Detect which cell encompasses the target text, then output its [x, y] center coordinate. 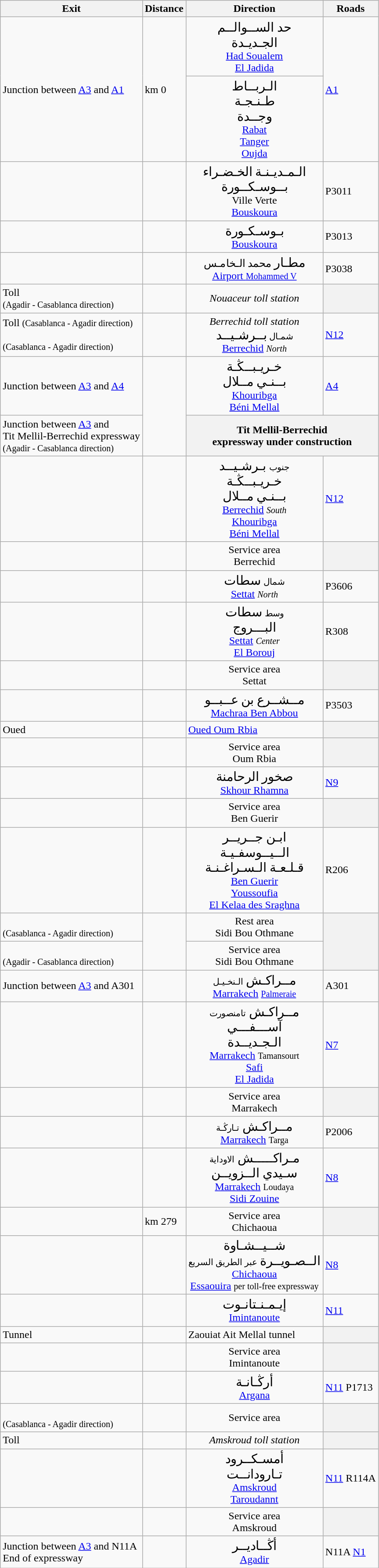
km 0 [164, 90]
N11A N1 [350, 1552]
Tunnel [71, 1334]
N11 R114A [350, 1478]
N9 [350, 782]
km 279 [164, 1221]
P3606 [350, 586]
N7 [350, 1045]
Junction between A3 and A1 [71, 90]
Oued [71, 730]
N11 P1713 [350, 1387]
Junction between A3 and A4 [71, 386]
الـمـديـنـة الخـضـراءبــوسـكــورةVille VerteBouskoura [254, 191]
A301 [350, 986]
Nouaceur toll station [254, 298]
N11 [350, 1311]
الـربــاططـنـجـةوجــدةRabatTangerOujda [254, 119]
Distance [164, 9]
Berrechid toll station شمـال بــرشـيــدBerrechid North [254, 335]
Junction between A3 andTit Mellil-Berrechid expressway(Agadir - Casablanca direction) [71, 435]
أمسـكــرود تـارودانــتAmskroudTaroudannt [254, 1478]
Service areaAmskroud [254, 1521]
Toll [71, 1440]
Direction [254, 9]
P2006 [350, 1133]
خـريـبــڭـة بــنـي مــلالKhouribgaBéni Mellal [254, 386]
مــراكـش الـنخـيـلMarrakech Palmeraie [254, 986]
Service areaSidi Bou Othmane [254, 956]
Service areaSettat [254, 675]
R206 [350, 870]
أرڭـانـةArgana [254, 1387]
Amskroud toll station [254, 1440]
Junction between A3 and N11AEnd of expressway [71, 1552]
بـوسـكـورةBouskoura [254, 236]
مــراكـش تـارڭـة Marrakech Targa [254, 1133]
جنوب بـرشـيــد خـريـبــڭـة بــنـي مــلالBerrechid SouthKhouribgaBéni Mellal [254, 499]
Rest areaSidi Bou Othmane [254, 927]
Toll (Casablanca - Agadir direction)(Casablanca - Agadir direction) [71, 335]
A1 [350, 90]
Service areaMarrakech [254, 1102]
Toll(Agadir - Casablanca direction) [71, 298]
Service areaOum Rbia [254, 752]
مطـار محمد الـخامـس Airport Mohammed V [254, 269]
Service area [254, 1418]
P3038 [350, 269]
Oued Oum Rbia [254, 730]
وسط سطاتالبـــروجSettat CenterEl Borouj [254, 632]
ابـن جــريــرالــيــوسفـيـةقـلـعـة الـسـراغـنـةBen GuerirYoussoufiaEl Kelaa des Sraghna [254, 870]
شمال سطاتSettat North [254, 586]
شــيــشـاوةالــصـويــرة عبر الطريق السريع ChichaouaEssaouira per toll-free expressway [254, 1265]
Exit [71, 9]
Service areaImintanoute [254, 1357]
Service areaBen Guerir [254, 813]
Zaouiat Ait Mellal tunnel [254, 1334]
مـراكـــــش الاودايةسـيدي الــزويــن Marrakech LoudayaSidi Zouine [254, 1177]
Junction between A3 and A301 [71, 986]
A4 [350, 386]
Tit Mellil-Berrechidexpressway under construction [282, 435]
صخور الرحامنةSkhour Rhamna [254, 782]
P3011 [350, 191]
R308 [350, 632]
(Agadir - Casablanca direction) [71, 956]
Roads [350, 9]
Service areaChichaoua [254, 1221]
إيـمـنـتانـوتImintanoute [254, 1311]
مــشــرع بن عــبــوMachraa Ben Abbou [254, 706]
P3013 [350, 236]
P3503 [350, 706]
مــراكـش تامنصورتآســـفـــيالـجـديــدةMarrakech TamansourtSafiEl Jadida [254, 1045]
حد الســوالــمالجـديـدةHad SoualemEl Jadida [254, 47]
أڭــاديــرAgadir [254, 1552]
Service areaBerrechid [254, 556]
